Determine the (x, y) coordinate at the center of the cell enclosing the given text.  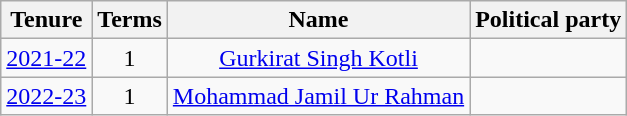
2021-22 (46, 58)
Terms (130, 20)
Mohammad Jamil Ur Rahman (318, 96)
2022-23 (46, 96)
Name (318, 20)
Political party (548, 20)
Tenure (46, 20)
Gurkirat Singh Kotli (318, 58)
